Locate the cell with the specified text and output its [X, Y] center coordinate. 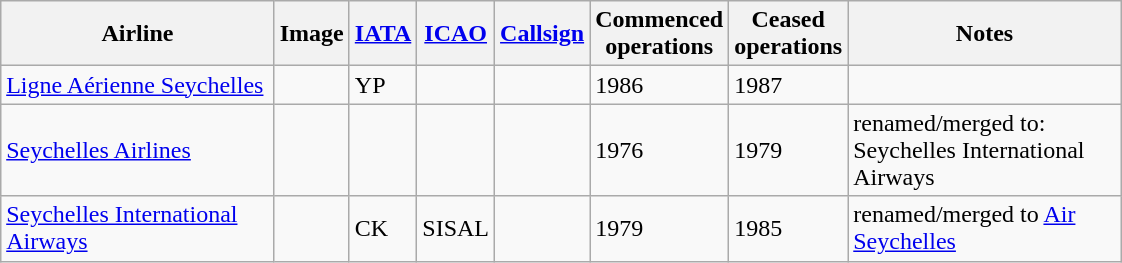
CK [383, 228]
1985 [788, 228]
renamed/merged to Air Seychelles [985, 228]
1987 [788, 85]
Ceasedoperations [788, 34]
IATA [383, 34]
Commencedoperations [660, 34]
1976 [660, 150]
1986 [660, 85]
renamed/merged to: Seychelles International Airways [985, 150]
Ligne Aérienne Seychelles [138, 85]
Notes [985, 34]
Airline [138, 34]
SISAL [456, 228]
ICAO [456, 34]
Callsign [542, 34]
Image [312, 34]
Seychelles Airlines [138, 150]
YP [383, 85]
Seychelles International Airways [138, 228]
